Find where the given text appears and provide that cell's center as [x, y] coordinate. 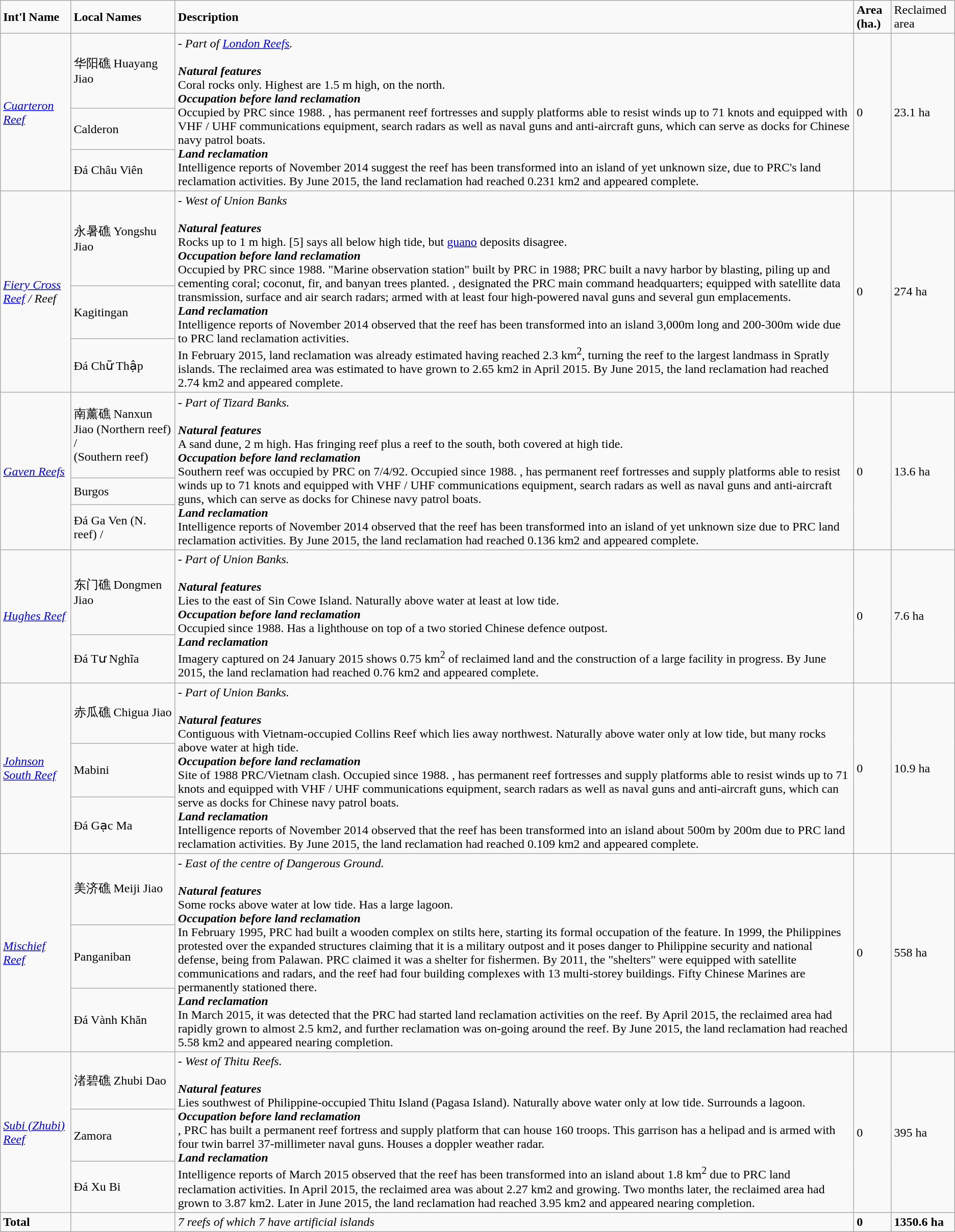
Đá Vành Khăn [123, 1020]
1350.6 ha [923, 1222]
23.1 ha [923, 112]
Đá Châu Viên [123, 170]
274 ha [923, 292]
558 ha [923, 953]
7.6 ha [923, 616]
Fiery Cross Reef / Reef [36, 292]
Kagitingan [123, 312]
Johnson South Reef [36, 768]
Mischief Reef [36, 953]
Đá Ga Ven (N. reef) / [123, 527]
东门礁 Dongmen Jiao [123, 592]
赤瓜礁 Chigua Jiao [123, 713]
Cuarteron Reef [36, 112]
Mabini [123, 770]
华阳礁 Huayang Jiao [123, 71]
Hughes Reef [36, 616]
Zamora [123, 1136]
Area (ha.) [872, 17]
Đá Xu Bi [123, 1187]
Panganiban [123, 957]
Int'l Name [36, 17]
Subi (Zhubi) Reef [36, 1133]
Đá Tư Nghĩa [123, 659]
Description [514, 17]
Đá Gạc Ma [123, 825]
13.6 ha [923, 471]
渚碧礁 Zhubi Dao [123, 1080]
Gaven Reefs [36, 471]
美济礁 Meiji Jiao [123, 889]
Burgos [123, 491]
Local Names [123, 17]
10.9 ha [923, 768]
Reclaimed area [923, 17]
Đá Chữ Thập [123, 365]
永暑礁 Yongshu Jiao [123, 239]
7 reefs of which 7 have artificial islands [514, 1222]
南薰礁 Nanxun Jiao (Northern reef) / (Southern reef) [123, 435]
Total [36, 1222]
Calderon [123, 129]
395 ha [923, 1133]
